Find where the given text appears and provide that cell's center as [X, Y] coordinate. 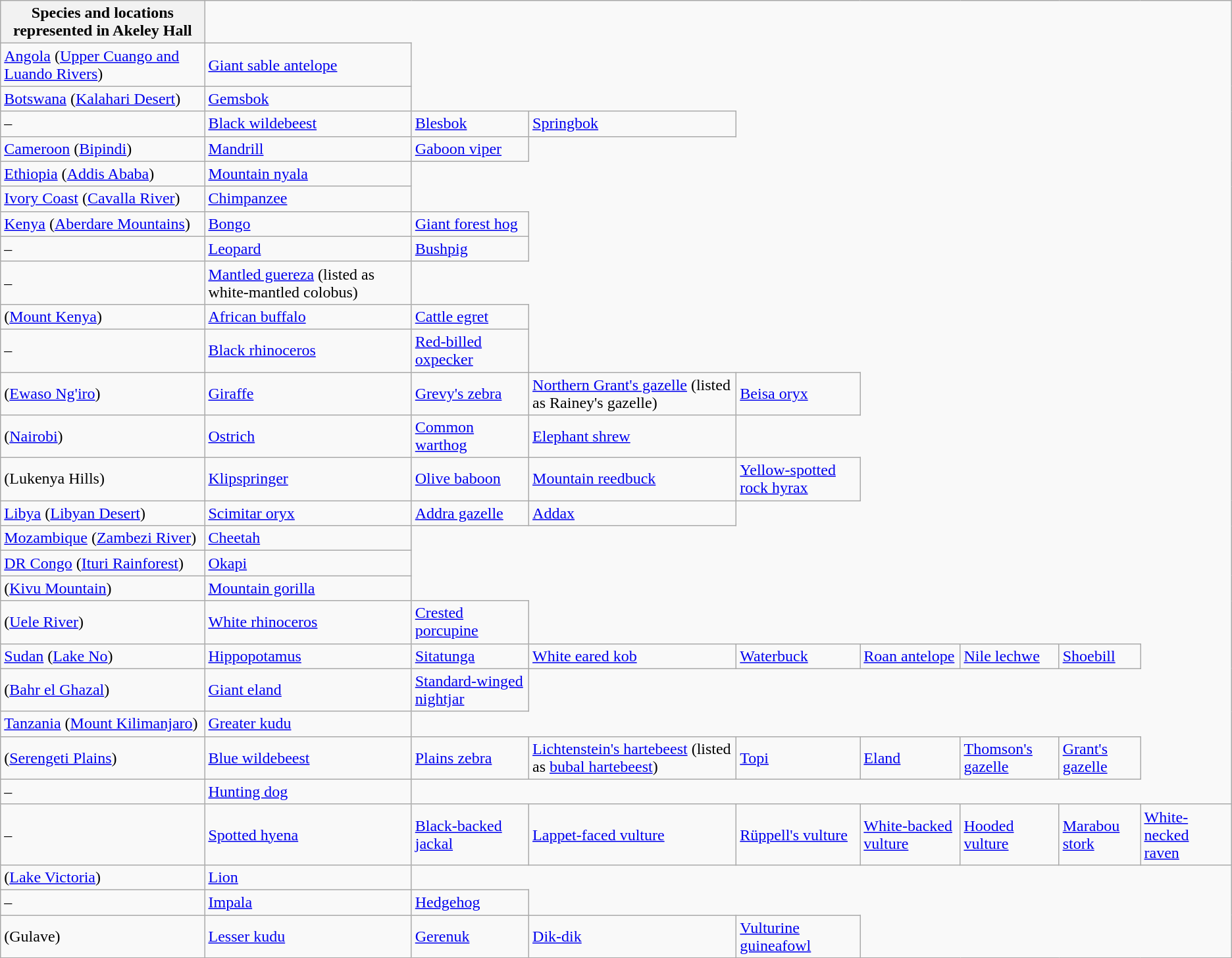
(Mount Kenya) [103, 316]
Mantled guereza (listed as white-mantled colobus) [308, 283]
Mountain gorilla [308, 588]
Lion [308, 877]
Giant sable antelope [308, 64]
DR Congo (Ituri Rainforest) [103, 563]
Hooded vulture [1010, 834]
Botswana (Kalahari Desert) [103, 99]
Shoebill [1100, 656]
Giant forest hog [470, 224]
Impala [308, 902]
Mountain reedbuck [633, 479]
Bushpig [470, 249]
Grant's gazelle [1100, 758]
Standard-winged nightjar [470, 690]
Black-backed jackal [470, 834]
Mandrill [308, 149]
Leopard [308, 249]
Black wildebeest [308, 124]
Bongo [308, 224]
Rüppell's vulture [798, 834]
Libya (Libyan Desert) [103, 513]
White rhinoceros [308, 622]
Addax [633, 513]
White-necked raven [1186, 834]
Gemsbok [308, 99]
Ethiopia (Addis Ababa) [103, 174]
Sudan (Lake No) [103, 656]
Cattle egret [470, 316]
Ostrich [308, 437]
Sitatunga [470, 656]
Crested porcupine [470, 622]
(Nairobi) [103, 437]
(Lukenya Hills) [103, 479]
Hunting dog [308, 792]
Cheetah [308, 538]
Kenya (Aberdare Mountains) [103, 224]
Marabou stork [1100, 834]
Beisa oryx [798, 393]
Northern Grant's gazelle (listed as Rainey's gazelle) [633, 393]
Cameroon (Bipindi) [103, 149]
Topi [798, 758]
African buffalo [308, 316]
Gerenuk [470, 936]
Klipspringer [308, 479]
Nile lechwe [1010, 656]
(Gulave) [103, 936]
Vulturine guineafowl [798, 936]
Common warthog [470, 437]
Chimpanzee [308, 199]
Elephant shrew [633, 437]
(Kivu Mountain) [103, 588]
Giraffe [308, 393]
Angola (Upper Cuango and Luando Rivers) [103, 64]
Blesbok [470, 124]
Lappet-faced vulture [633, 834]
White-backed vulture [910, 834]
Addra gazelle [470, 513]
(Lake Victoria) [103, 877]
Yellow-spotted rock hyrax [798, 479]
Ivory Coast (Cavalla River) [103, 199]
Springbok [633, 124]
Okapi [308, 563]
(Serengeti Plains) [103, 758]
Scimitar oryx [308, 513]
Tanzania (Mount Kilimanjaro) [103, 724]
(Bahr el Ghazal) [103, 690]
(Ewaso Ng'iro) [103, 393]
Red-billed oxpecker [470, 350]
Greater kudu [308, 724]
Plains zebra [470, 758]
Roan antelope [910, 656]
Dik-dik [633, 936]
Waterbuck [798, 656]
Gaboon viper [470, 149]
White eared kob [633, 656]
Giant eland [308, 690]
Blue wildebeest [308, 758]
(Uele River) [103, 622]
Spotted hyena [308, 834]
Black rhinoceros [308, 350]
Lichtenstein's hartebeest (listed as bubal hartebeest) [633, 758]
Thomson's gazelle [1010, 758]
Grevy's zebra [470, 393]
Mountain nyala [308, 174]
Species and locations represented in Akeley Hall [103, 22]
Olive baboon [470, 479]
Eland [910, 758]
Hippopotamus [308, 656]
Hedgehog [470, 902]
Lesser kudu [308, 936]
Mozambique (Zambezi River) [103, 538]
